Search for the cell housing the specified text and yield its [X, Y] center coordinate. 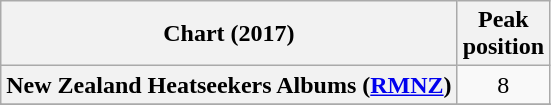
8 [503, 85]
Peak position [503, 34]
Chart (2017) [229, 34]
New Zealand Heatseekers Albums (RMNZ) [229, 85]
